Identify which cell holds the provided text, then report its [x, y] central coordinate. 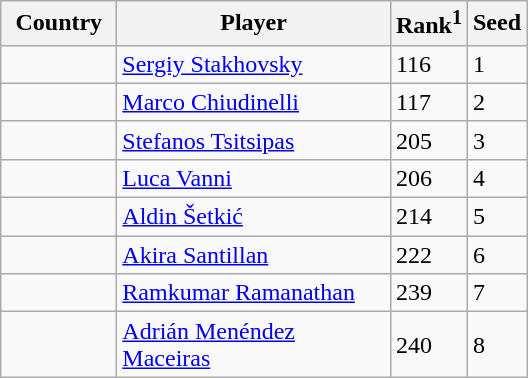
Ramkumar Ramanathan [254, 293]
Akira Santillan [254, 255]
Stefanos Tsitsipas [254, 140]
214 [428, 217]
Country [59, 24]
117 [428, 102]
7 [496, 293]
2 [496, 102]
5 [496, 217]
4 [496, 178]
206 [428, 178]
1 [496, 64]
222 [428, 255]
Player [254, 24]
8 [496, 344]
Adrián Menéndez Maceiras [254, 344]
Luca Vanni [254, 178]
Marco Chiudinelli [254, 102]
Seed [496, 24]
Rank1 [428, 24]
205 [428, 140]
6 [496, 255]
Sergiy Stakhovsky [254, 64]
Aldin Šetkić [254, 217]
240 [428, 344]
239 [428, 293]
116 [428, 64]
3 [496, 140]
